Detect which cell encompasses the target text, then output its (X, Y) center coordinate. 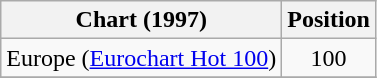
Europe (Eurochart Hot 100) (142, 58)
100 (329, 58)
Chart (1997) (142, 20)
Position (329, 20)
